Provide the (X, Y) coordinate of the cell's center where the given text is located.  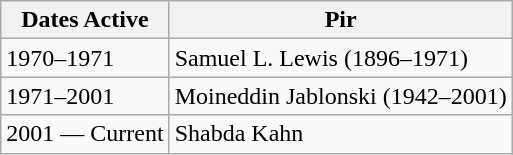
Moineddin Jablonski (1942–2001) (340, 96)
Shabda Kahn (340, 134)
2001 — Current (85, 134)
Samuel L. Lewis (1896–1971) (340, 58)
1970–1971 (85, 58)
Pir (340, 20)
1971–2001 (85, 96)
Dates Active (85, 20)
